Identify which cell holds the provided text, then report its (X, Y) central coordinate. 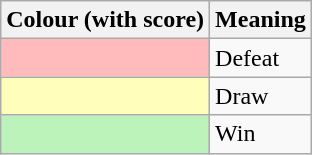
Meaning (261, 20)
Win (261, 134)
Draw (261, 96)
Colour (with score) (106, 20)
Defeat (261, 58)
